Return the (x, y) coordinate for the center point of the cell that contains the specified text.  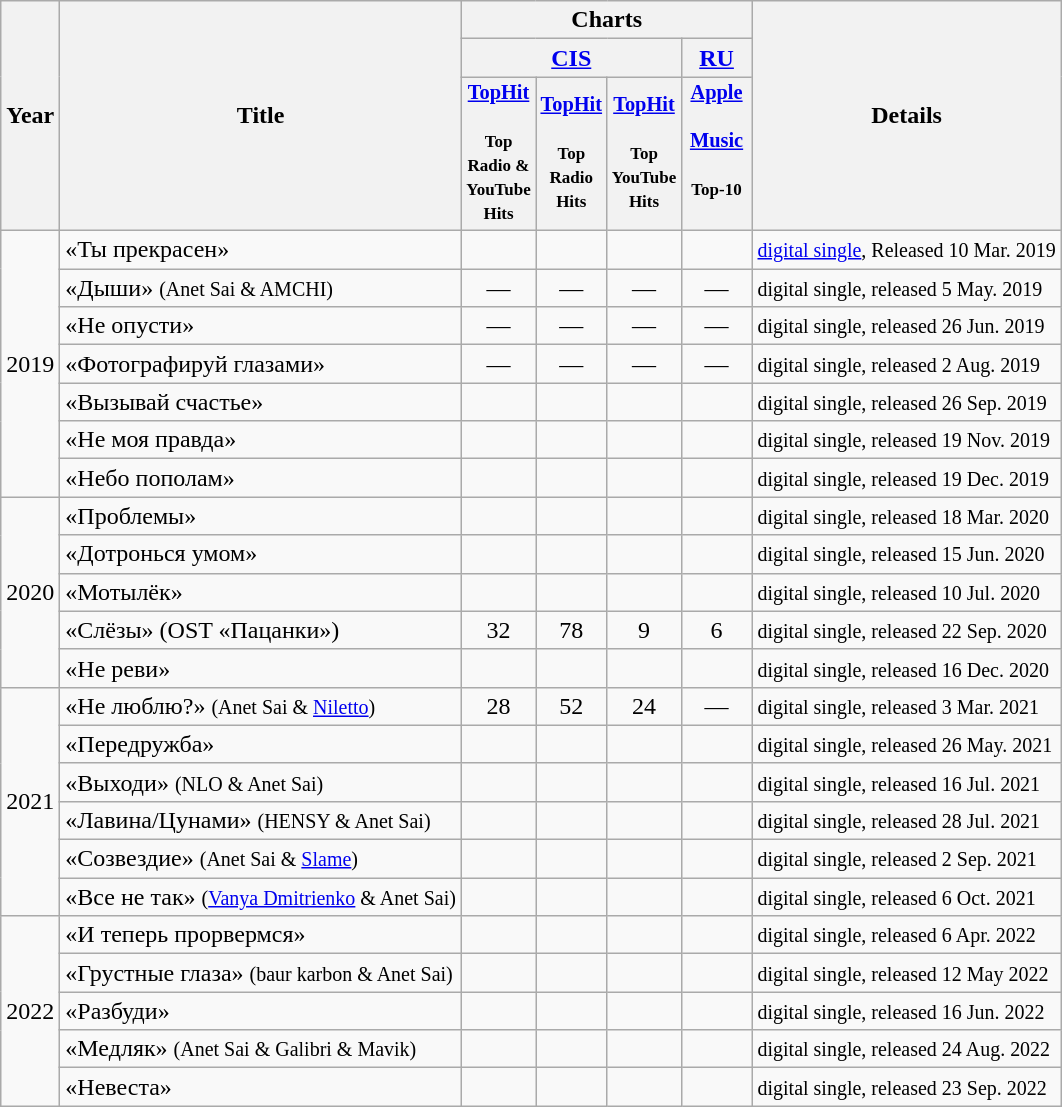
«Все не так» (Vanya Dmitrienko & Anet Sai) (261, 897)
digital single, released 23 Sep. 2022 (906, 1087)
«Передружба» (261, 744)
TopHitTop Radio Hits (572, 154)
«Вызывай счастье» (261, 402)
24 (644, 706)
CIS (571, 58)
«Небо пополам» (261, 478)
«Не опусти» (261, 326)
digital single, released 18 Mar. 2020 (906, 516)
«Разбуди» (261, 1011)
digital single, released 6 Apr. 2022 (906, 935)
digital single, released 16 Dec. 2020 (906, 668)
digital single, released 12 May 2022 (906, 973)
RU (716, 58)
digital single, released 6 Oct. 2021 (906, 897)
78 (572, 630)
«Слёзы» (OST «Пацанки») (261, 630)
digital single, released 28 Jul. 2021 (906, 820)
28 (498, 706)
digital single, released 5 May. 2019 (906, 288)
digital single, Released 10 Mar. 2019 (906, 250)
digital single, released 24 Aug. 2022 (906, 1049)
digital single, released 16 Jul. 2021 (906, 782)
32 (498, 630)
digital single, released 3 Mar. 2021 (906, 706)
digital single, released 2 Sep. 2021 (906, 859)
TopHitTop YouTube Hits (644, 154)
«Дотронься умом» (261, 554)
6 (716, 630)
«Выходи» (NLO & Anet Sai) (261, 782)
«Невеста» (261, 1087)
digital single, released 15 Jun. 2020 (906, 554)
digital single, released 26 Sep. 2019 (906, 402)
2019 (30, 364)
52 (572, 706)
Title (261, 116)
«Не реви» (261, 668)
digital single, released 10 Jul. 2020 (906, 592)
Year (30, 116)
2021 (30, 801)
«Мотылёк» (261, 592)
digital single, released 2 Aug. 2019 (906, 364)
digital single, released 19 Dec. 2019 (906, 478)
«Проблемы» (261, 516)
Details (906, 116)
9 (644, 630)
digital single, released 26 Jun. 2019 (906, 326)
«Дыши» (Anet Sai & AMCHI) (261, 288)
Charts (606, 20)
«Медляк» (Anet Sai & Galibri & Mavik) (261, 1049)
digital single, released 19 Nov. 2019 (906, 440)
2022 (30, 1011)
«Лавина/Цунами» (HENSY & Anet Sai) (261, 820)
TopHitTop Radio & YouTube Hits (498, 154)
«Грустные глаза» (baur karbon & Anet Sai) (261, 973)
«Ты прекрасен» (261, 250)
«Фотографируй глазами» (261, 364)
digital single, released 26 May. 2021 (906, 744)
«И теперь прорвермся» (261, 935)
AppleMusicTop-10 (716, 154)
«Созвездие» (Anet Sai & Slame) (261, 859)
2020 (30, 592)
«Не люблю?» (Anet Sai & Niletto) (261, 706)
digital single, released 16 Jun. 2022 (906, 1011)
digital single, released 22 Sep. 2020 (906, 630)
«Не моя правда» (261, 440)
